Detect which cell encompasses the target text, then output its (X, Y) center coordinate. 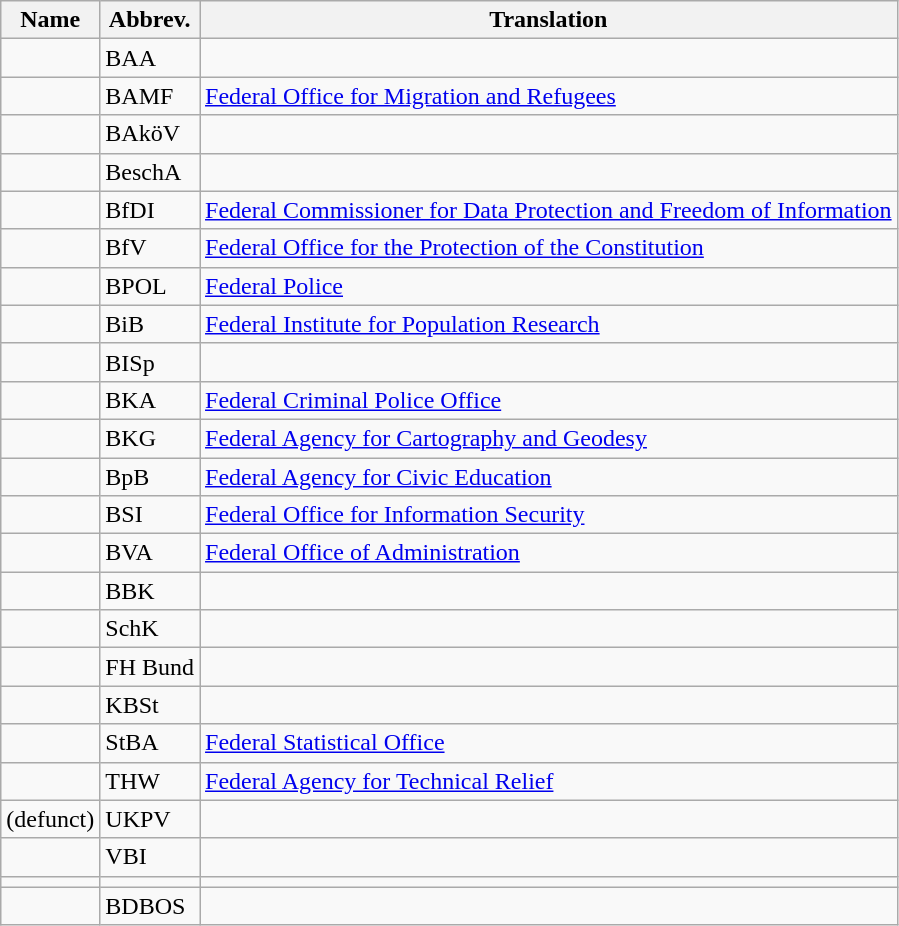
Federal Office for Migration and Refugees (549, 96)
BSI (150, 515)
BDBOS (150, 906)
BfDI (150, 210)
Federal Commissioner for Data Protection and Freedom of Information (549, 210)
Federal Institute for Population Research (549, 324)
BPOL (150, 286)
BISp (150, 362)
BfV (150, 248)
Translation (549, 20)
BKG (150, 438)
BAköV (150, 134)
BiB (150, 324)
KBSt (150, 705)
BeschA (150, 172)
BpB (150, 477)
Federal Agency for Civic Education (549, 477)
Federal Office for the Protection of the Constitution (549, 248)
UKPV (150, 819)
BBK (150, 591)
FH Bund (150, 667)
BKA (150, 400)
Abbrev. (150, 20)
Federal Agency for Cartography and Geodesy (549, 438)
Federal Office for Information Security (549, 515)
StBA (150, 743)
(defunct) (50, 819)
Federal Statistical Office (549, 743)
SchK (150, 629)
THW (150, 781)
BAA (150, 58)
Federal Agency for Technical Relief (549, 781)
Name (50, 20)
Federal Police (549, 286)
Federal Criminal Police Office (549, 400)
Federal Office of Administration (549, 553)
BAMF (150, 96)
BVA (150, 553)
VBI (150, 857)
